Locate the cell with the specified text and output its (x, y) center coordinate. 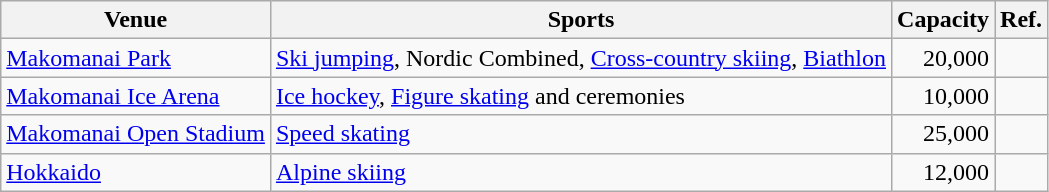
Venue (136, 20)
Ice hockey, Figure skating and ceremonies (580, 96)
Alpine skiing (580, 172)
Ref. (1022, 20)
Makomanai Ice Arena (136, 96)
Speed skating (580, 134)
20,000 (944, 58)
Ski jumping, Nordic Combined, Cross-country skiing, Biathlon (580, 58)
Sports (580, 20)
Capacity (944, 20)
Makomanai Open Stadium (136, 134)
12,000 (944, 172)
25,000 (944, 134)
10,000 (944, 96)
Makomanai Park (136, 58)
Hokkaido (136, 172)
